Extract the [X, Y] coordinate from the center of the cell holding the provided text.  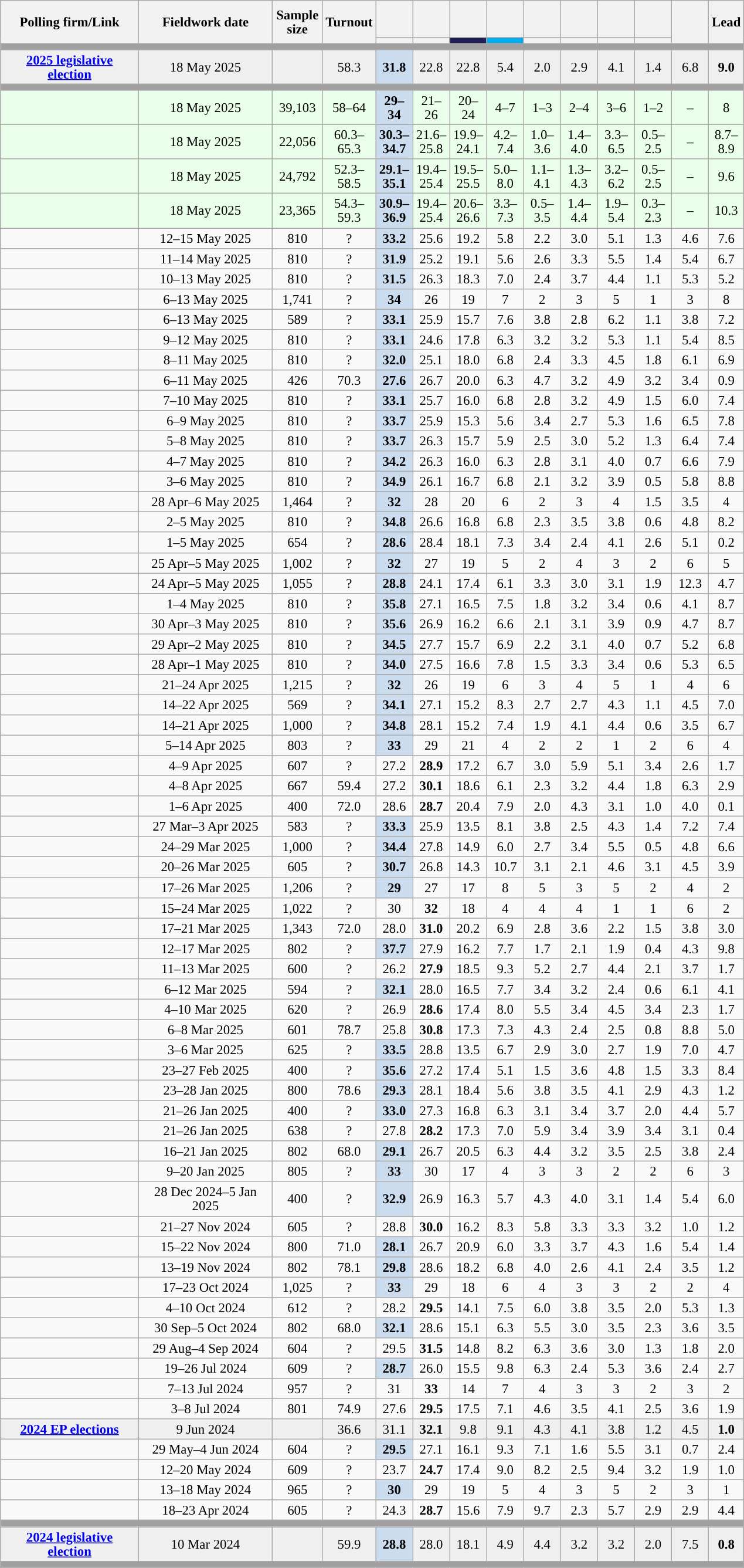
14.8 [468, 1348]
19–26 Jul 2024 [205, 1368]
11–14 May 2025 [205, 258]
15–22 Nov 2024 [205, 1247]
6–8 Mar 2025 [205, 1030]
13–18 May 2024 [205, 1490]
8.4 [726, 1070]
34.1 [394, 705]
11–13 Mar 2025 [205, 969]
10–13 May 2025 [205, 279]
25.6 [432, 238]
Fieldwork date [205, 22]
600 [297, 969]
7–10 May 2025 [205, 400]
20 [468, 502]
10.3 [726, 211]
30.1 [432, 786]
957 [297, 1389]
2024 EP elections [70, 1429]
31 [394, 1389]
33.5 [394, 1050]
9.4 [616, 1470]
1–3 [542, 108]
21–27 Nov 2024 [205, 1226]
12–15 May 2025 [205, 238]
1,002 [297, 563]
70.3 [349, 380]
1.4–4.0 [579, 142]
803 [297, 746]
27.3 [432, 1111]
23–28 Jan 2025 [205, 1091]
24.6 [432, 340]
26.2 [394, 969]
23.7 [394, 1470]
8.0 [505, 1009]
583 [297, 827]
2–5 May 2025 [205, 522]
4–9 Apr 2025 [205, 766]
24 Apr–5 May 2025 [205, 583]
30.0 [432, 1226]
17–21 Mar 2025 [205, 928]
30.9–36.9 [394, 211]
20–26 Mar 2025 [205, 867]
1,206 [297, 888]
4–7 [505, 108]
16.3 [468, 1199]
654 [297, 543]
20.0 [468, 380]
667 [297, 786]
4–10 Mar 2025 [205, 1009]
31.1 [394, 1429]
18.2 [468, 1267]
74.9 [349, 1409]
0.1 [726, 806]
25.8 [394, 1030]
28.4 [432, 543]
18.6 [468, 786]
1–2 [653, 108]
9.7 [542, 1511]
14 [468, 1389]
589 [297, 319]
29 Aug–4 Sep 2024 [205, 1348]
4–7 May 2025 [205, 461]
12–20 May 2024 [205, 1470]
20.2 [468, 928]
33.3 [394, 827]
19.5–25.5 [468, 177]
28 Apr–6 May 2025 [205, 502]
27.5 [432, 664]
10.7 [505, 867]
1,055 [297, 583]
24.3 [394, 1511]
15–24 Mar 2025 [205, 908]
3–8 Jul 2024 [205, 1409]
8.7–8.9 [726, 142]
31.8 [394, 67]
34.2 [394, 461]
21.6–25.8 [432, 142]
1,343 [297, 928]
33.2 [394, 238]
23–27 Feb 2025 [205, 1070]
1,464 [297, 502]
1–6 Apr 2025 [205, 806]
24–29 Mar 2025 [205, 847]
52.3–58.5 [349, 177]
1.1–4.1 [542, 177]
Polling firm/Link [70, 22]
1,022 [297, 908]
18–23 Apr 2024 [205, 1511]
14–21 Apr 2025 [205, 725]
29.8 [394, 1267]
5.0–8.0 [505, 177]
21–26 [432, 108]
34.0 [394, 664]
4.2–7.4 [505, 142]
20.6–26.6 [468, 211]
13–19 Nov 2024 [205, 1267]
32.9 [394, 1199]
1,025 [297, 1287]
30.8 [432, 1030]
28 Apr–1 May 2025 [205, 664]
15.3 [468, 421]
16–21 Jan 2025 [205, 1151]
34.4 [394, 847]
8.5 [726, 340]
20.4 [468, 806]
426 [297, 380]
607 [297, 766]
35.8 [394, 603]
601 [297, 1030]
24.1 [432, 583]
16.7 [468, 482]
18.0 [468, 360]
16.6 [468, 664]
638 [297, 1131]
29.3 [394, 1091]
965 [297, 1490]
801 [297, 1409]
29.1 [394, 1151]
30 Apr–3 May 2025 [205, 624]
59.9 [349, 1544]
3–6 Mar 2025 [205, 1050]
20–24 [468, 108]
1.0–3.6 [542, 142]
29–34 [394, 108]
1.4–4.4 [579, 211]
18.4 [468, 1091]
14.3 [468, 867]
14.9 [468, 847]
27 Mar–3 Apr 2025 [205, 827]
33.0 [394, 1111]
34.9 [394, 482]
27.7 [432, 644]
1.9–5.4 [616, 211]
10 Mar 2024 [205, 1544]
26.8 [432, 867]
6–9 May 2025 [205, 421]
23,365 [297, 211]
1.3–4.3 [579, 177]
3.2–6.2 [616, 177]
19.1 [468, 258]
29 Apr–2 May 2025 [205, 644]
3–6 [616, 108]
17–23 Oct 2024 [205, 1287]
2–4 [579, 108]
612 [297, 1308]
58–64 [349, 108]
60.3–65.3 [349, 142]
15.5 [468, 1368]
9 Jun 2024 [205, 1429]
22,056 [297, 142]
29 May–4 Jun 2024 [205, 1450]
58.3 [349, 67]
28.9 [432, 766]
24,792 [297, 177]
18.3 [468, 279]
28 Dec 2024–5 Jan 2025 [205, 1199]
0.2 [726, 543]
9–12 May 2025 [205, 340]
1–5 May 2025 [205, 543]
54.3–59.3 [349, 211]
Turnout [349, 22]
620 [297, 1009]
36.6 [349, 1429]
1,741 [297, 299]
31.0 [432, 928]
805 [297, 1172]
14.1 [468, 1308]
1,215 [297, 685]
4–10 Oct 2024 [205, 1308]
34 [394, 299]
39,103 [297, 108]
3.3–6.5 [616, 142]
78.6 [349, 1091]
25.7 [432, 400]
29.1–35.1 [394, 177]
8.1 [505, 827]
1–4 May 2025 [205, 603]
17.5 [468, 1409]
3.3–7.3 [505, 211]
17.2 [468, 766]
Sample size [297, 22]
32.0 [394, 360]
26.1 [432, 482]
2024 legislative election [70, 1544]
6.2 [616, 319]
37.7 [394, 948]
19.9–24.1 [468, 142]
0.3–2.3 [653, 211]
30.3–34.7 [394, 142]
17–26 Mar 2025 [205, 888]
15.6 [468, 1511]
26.6 [432, 522]
9.6 [726, 177]
78.1 [349, 1267]
9.1 [505, 1429]
12–17 Mar 2025 [205, 948]
14–22 Apr 2025 [205, 705]
Lead [726, 22]
30.7 [394, 867]
30 Sep–5 Oct 2024 [205, 1328]
625 [297, 1050]
3–6 May 2025 [205, 482]
4–8 Apr 2025 [205, 786]
21 [468, 746]
9–20 Jan 2025 [205, 1172]
24.7 [432, 1470]
5–8 May 2025 [205, 441]
25.2 [432, 258]
20.5 [468, 1151]
16.1 [468, 1450]
15.1 [468, 1328]
5.0 [726, 1030]
71.0 [349, 1247]
59.4 [349, 786]
8–11 May 2025 [205, 360]
594 [297, 989]
20.9 [468, 1247]
26.0 [432, 1368]
34.5 [394, 644]
0.5–3.5 [542, 211]
17.8 [468, 340]
78.7 [349, 1030]
25.1 [432, 360]
6–12 Mar 2025 [205, 989]
12.3 [691, 583]
21–24 Apr 2025 [205, 685]
19.2 [468, 238]
18.5 [468, 969]
5–14 Apr 2025 [205, 746]
2025 legislative election [70, 67]
6.4 [691, 441]
28 [432, 502]
7–13 Jul 2024 [205, 1389]
569 [297, 705]
25 Apr–5 May 2025 [205, 563]
6–11 May 2025 [205, 380]
31.9 [394, 258]
